Search for the cell housing the specified text and yield its [X, Y] center coordinate. 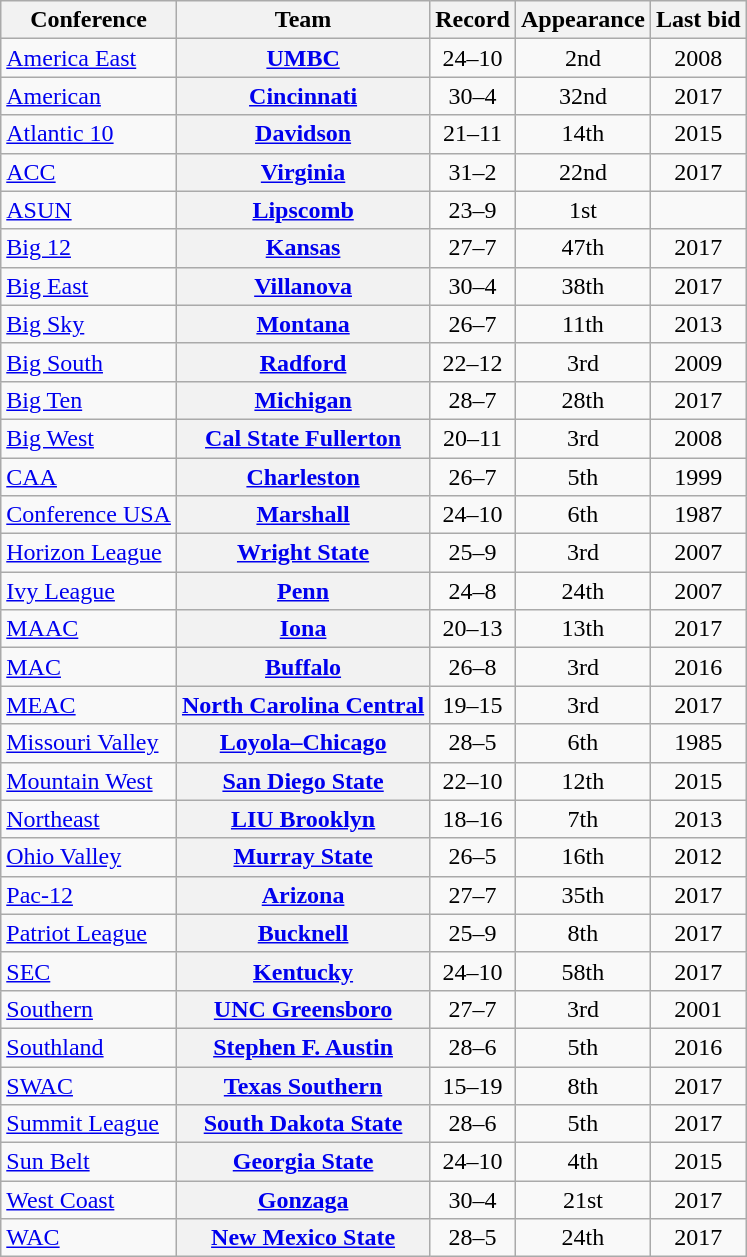
14th [582, 134]
26–8 [473, 667]
Southland [89, 1047]
Ohio Valley [89, 857]
American [89, 96]
Bucknell [302, 933]
Murray State [302, 857]
ASUN [89, 210]
Mountain West [89, 781]
Gonzaga [302, 1200]
North Carolina Central [302, 705]
1st [582, 210]
2009 [698, 362]
Pac-12 [89, 895]
Cincinnati [302, 96]
Wright State [302, 553]
47th [582, 248]
19–15 [473, 705]
Patriot League [89, 933]
13th [582, 629]
Buffalo [302, 667]
Stephen F. Austin [302, 1047]
Missouri Valley [89, 743]
Ivy League [89, 591]
Big Ten [89, 400]
Cal State Fullerton [302, 438]
Villanova [302, 286]
America East [89, 58]
MEAC [89, 705]
35th [582, 895]
Kentucky [302, 971]
20–13 [473, 629]
UNC Greensboro [302, 1009]
38th [582, 286]
Davidson [302, 134]
Kansas [302, 248]
Big West [89, 438]
LIU Brooklyn [302, 819]
32nd [582, 96]
11th [582, 324]
28–7 [473, 400]
MAAC [89, 629]
WAC [89, 1238]
26–5 [473, 857]
Big East [89, 286]
22–12 [473, 362]
ACC [89, 172]
16th [582, 857]
Northeast [89, 819]
15–19 [473, 1085]
2nd [582, 58]
Sun Belt [89, 1162]
Team [302, 20]
28th [582, 400]
Record [473, 20]
Marshall [302, 515]
Atlantic 10 [89, 134]
UMBC [302, 58]
2001 [698, 1009]
Appearance [582, 20]
12th [582, 781]
22nd [582, 172]
Georgia State [302, 1162]
22–10 [473, 781]
1987 [698, 515]
4th [582, 1162]
Southern [89, 1009]
24–8 [473, 591]
Horizon League [89, 553]
South Dakota State [302, 1124]
Virginia [302, 172]
Michigan [302, 400]
18–16 [473, 819]
Loyola–Chicago [302, 743]
CAA [89, 477]
Texas Southern [302, 1085]
Iona [302, 629]
Conference [89, 20]
1999 [698, 477]
Montana [302, 324]
Penn [302, 591]
Big 12 [89, 248]
Summit League [89, 1124]
San Diego State [302, 781]
23–9 [473, 210]
31–2 [473, 172]
Big South [89, 362]
SWAC [89, 1085]
Big Sky [89, 324]
Radford [302, 362]
58th [582, 971]
West Coast [89, 1200]
Last bid [698, 20]
Conference USA [89, 515]
MAC [89, 667]
20–11 [473, 438]
Charleston [302, 477]
7th [582, 819]
Arizona [302, 895]
New Mexico State [302, 1238]
1985 [698, 743]
SEC [89, 971]
21–11 [473, 134]
21st [582, 1200]
2012 [698, 857]
Lipscomb [302, 210]
